From the cell containing the given text, extract its center point as [X, Y] coordinate. 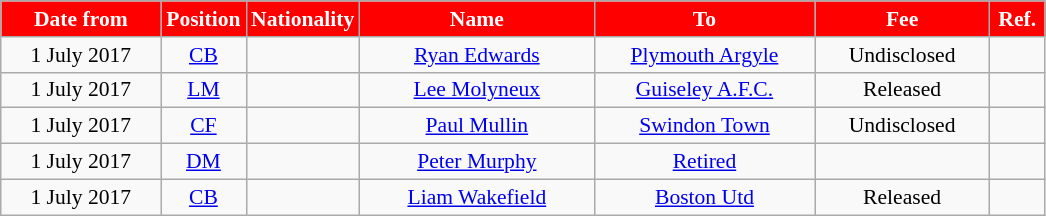
Ref. [1018, 19]
Nationality [302, 19]
Peter Murphy [476, 162]
Name [476, 19]
To [704, 19]
Date from [81, 19]
Position [204, 19]
Boston Utd [704, 197]
Liam Wakefield [476, 197]
Paul Mullin [476, 126]
DM [204, 162]
Swindon Town [704, 126]
Retired [704, 162]
CF [204, 126]
Ryan Edwards [476, 55]
Fee [902, 19]
Plymouth Argyle [704, 55]
LM [204, 90]
Guiseley A.F.C. [704, 90]
Lee Molyneux [476, 90]
